Capture the cell that displays the provided text and extract its (x, y) central coordinate. 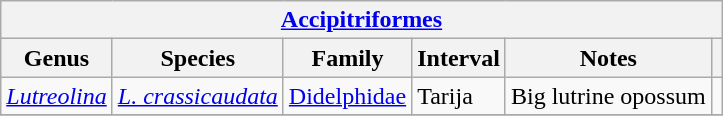
L. crassicaudata (198, 96)
Species (198, 58)
Notes (608, 58)
Accipitriformes (362, 20)
Genus (57, 58)
Tarija (459, 96)
Interval (459, 58)
Lutreolina (57, 96)
Family (347, 58)
Didelphidae (347, 96)
Big lutrine opossum (608, 96)
